Pinpoint the cell where the given text exists, returning its [X, Y] midpoint coordinate. 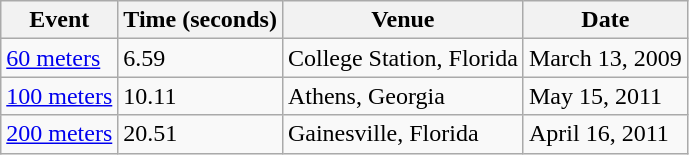
Athens, Georgia [402, 96]
Date [605, 20]
100 meters [60, 96]
6.59 [200, 58]
Venue [402, 20]
April 16, 2011 [605, 134]
Event [60, 20]
20.51 [200, 134]
10.11 [200, 96]
College Station, Florida [402, 58]
60 meters [60, 58]
May 15, 2011 [605, 96]
Gainesville, Florida [402, 134]
Time (seconds) [200, 20]
200 meters [60, 134]
March 13, 2009 [605, 58]
